Identify which cell holds the provided text, then report its (X, Y) central coordinate. 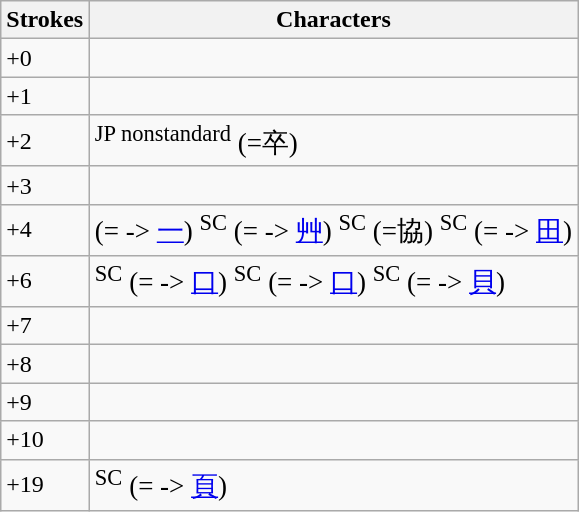
+6 (45, 282)
+3 (45, 185)
(= -> 一) SC (= -> 艸) SC (=協) SC (= -> 田) (334, 230)
+1 (45, 96)
+4 (45, 230)
+9 (45, 402)
+19 (45, 484)
+10 (45, 440)
+2 (45, 140)
SC (= -> 口) SC (= -> 口) SC (= -> 貝) (334, 282)
Strokes (45, 20)
JP nonstandard (=卒) (334, 140)
SC (= -> 頁) (334, 484)
+8 (45, 364)
Characters (334, 20)
+0 (45, 58)
+7 (45, 326)
